Return [x, y] of the center of cell containing provided text 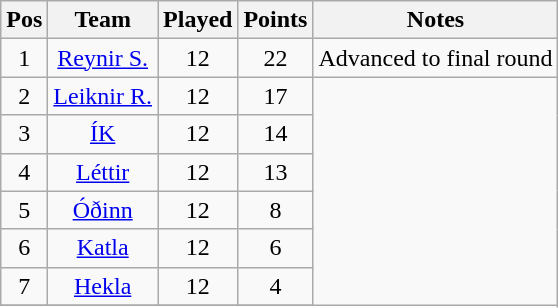
Léttir [103, 172]
5 [24, 210]
Played [198, 20]
Katla [103, 248]
Óðinn [103, 210]
Pos [24, 20]
1 [24, 58]
Points [276, 20]
Notes [436, 20]
17 [276, 96]
13 [276, 172]
Hekla [103, 286]
Reynir S. [103, 58]
ÍK [103, 134]
8 [276, 210]
Team [103, 20]
7 [24, 286]
Advanced to final round [436, 58]
2 [24, 96]
Leiknir R. [103, 96]
14 [276, 134]
22 [276, 58]
3 [24, 134]
